Identify which cell holds the provided text, then report its [x, y] central coordinate. 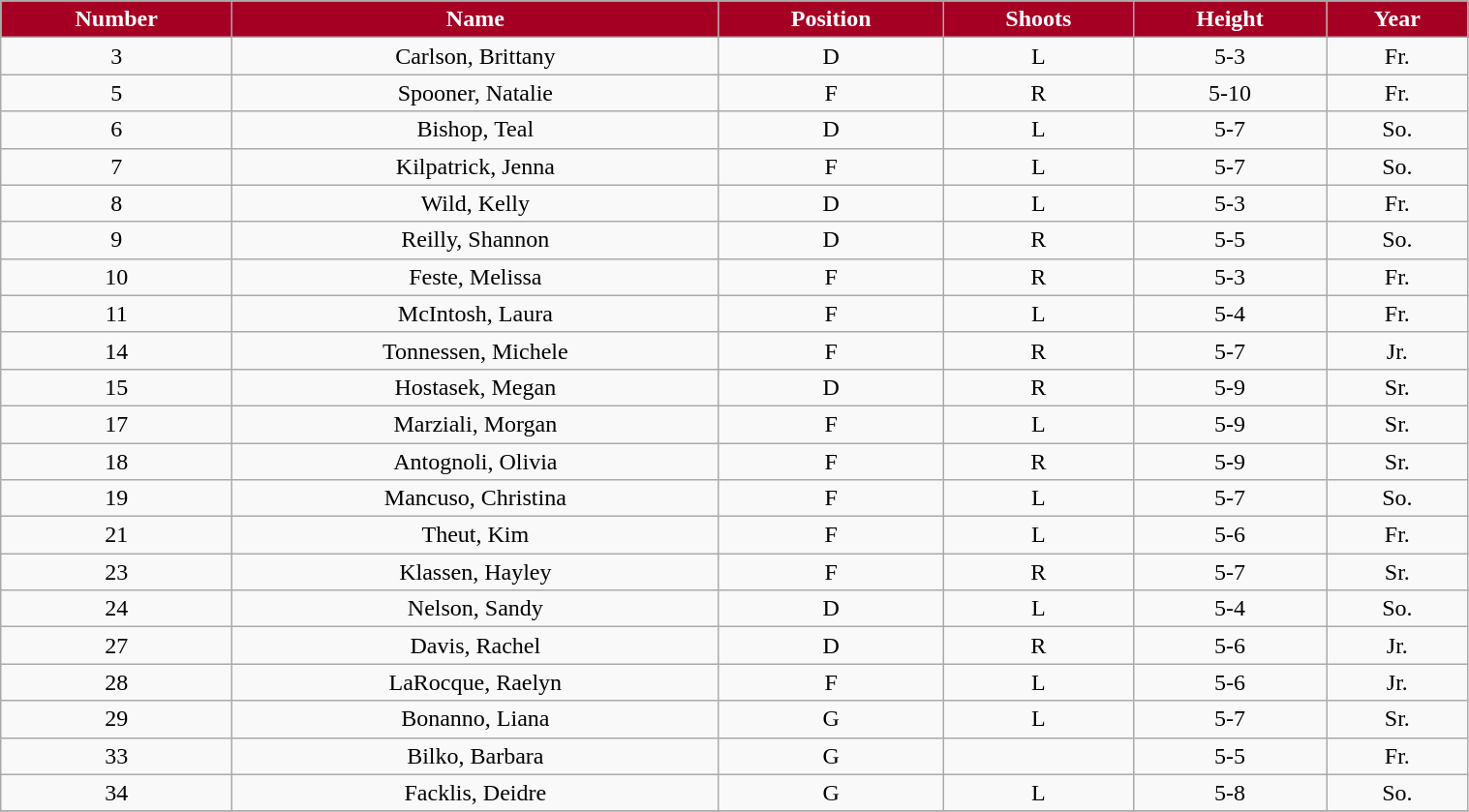
Number [116, 19]
8 [116, 203]
5-8 [1230, 793]
27 [116, 646]
7 [116, 166]
Bilko, Barbara [475, 756]
Position [831, 19]
Name [475, 19]
Year [1397, 19]
McIntosh, Laura [475, 314]
23 [116, 572]
18 [116, 462]
14 [116, 350]
29 [116, 719]
LaRocque, Raelyn [475, 682]
11 [116, 314]
10 [116, 277]
Spooner, Natalie [475, 93]
21 [116, 535]
24 [116, 609]
6 [116, 130]
Marziali, Morgan [475, 424]
34 [116, 793]
33 [116, 756]
Shoots [1038, 19]
15 [116, 387]
Kilpatrick, Jenna [475, 166]
19 [116, 498]
9 [116, 240]
28 [116, 682]
Feste, Melissa [475, 277]
5-10 [1230, 93]
Klassen, Hayley [475, 572]
Antognoli, Olivia [475, 462]
Wild, Kelly [475, 203]
Bonanno, Liana [475, 719]
17 [116, 424]
Theut, Kim [475, 535]
Davis, Rachel [475, 646]
Nelson, Sandy [475, 609]
Bishop, Teal [475, 130]
3 [116, 56]
Mancuso, Christina [475, 498]
Reilly, Shannon [475, 240]
Tonnessen, Michele [475, 350]
Hostasek, Megan [475, 387]
Facklis, Deidre [475, 793]
5 [116, 93]
Carlson, Brittany [475, 56]
Height [1230, 19]
